From the cell containing the given text, extract its center point as [X, Y] coordinate. 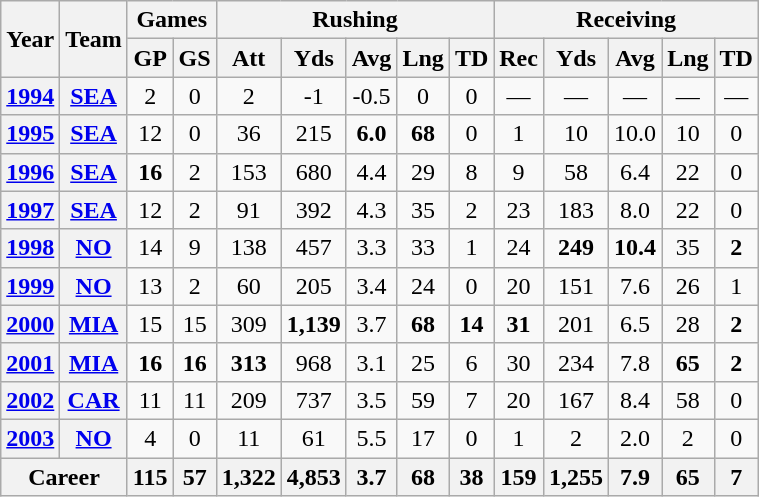
3.1 [372, 362]
183 [576, 210]
8 [471, 172]
-1 [314, 96]
1999 [30, 286]
313 [248, 362]
Career [64, 477]
Att [248, 58]
309 [248, 324]
5.5 [372, 438]
Games [172, 20]
23 [519, 210]
234 [576, 362]
968 [314, 362]
2000 [30, 324]
36 [248, 134]
1,255 [576, 477]
215 [314, 134]
38 [471, 477]
-0.5 [372, 96]
26 [688, 286]
3.3 [372, 248]
4 [150, 438]
Year [30, 39]
GS [194, 58]
209 [248, 400]
31 [519, 324]
GP [150, 58]
Rec [519, 58]
13 [150, 286]
1,139 [314, 324]
33 [423, 248]
Team [94, 39]
7.9 [636, 477]
4.4 [372, 172]
6.5 [636, 324]
6.4 [636, 172]
10.4 [636, 248]
138 [248, 248]
4.3 [372, 210]
1998 [30, 248]
457 [314, 248]
61 [314, 438]
60 [248, 286]
3.5 [372, 400]
25 [423, 362]
392 [314, 210]
151 [576, 286]
249 [576, 248]
201 [576, 324]
17 [423, 438]
59 [423, 400]
1995 [30, 134]
1,322 [248, 477]
Receiving [626, 20]
680 [314, 172]
115 [150, 477]
1997 [30, 210]
2002 [30, 400]
3.4 [372, 286]
2.0 [636, 438]
153 [248, 172]
29 [423, 172]
2001 [30, 362]
8.4 [636, 400]
4,853 [314, 477]
8.0 [636, 210]
737 [314, 400]
91 [248, 210]
1996 [30, 172]
30 [519, 362]
1994 [30, 96]
CAR [94, 400]
28 [688, 324]
167 [576, 400]
6.0 [372, 134]
205 [314, 286]
7.8 [636, 362]
159 [519, 477]
57 [194, 477]
7.6 [636, 286]
6 [471, 362]
10.0 [636, 134]
2003 [30, 438]
Rushing [355, 20]
